From the cell containing the given text, extract its center point as (x, y) coordinate. 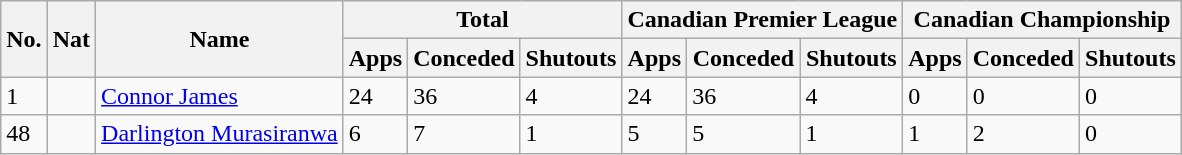
Connor James (220, 96)
48 (24, 134)
6 (375, 134)
Name (220, 39)
No. (24, 39)
Canadian Championship (1042, 20)
7 (464, 134)
Darlington Murasiranwa (220, 134)
2 (1023, 134)
Nat (71, 39)
Total (482, 20)
Canadian Premier League (762, 20)
